Output the [X, Y] coordinate of the center of the cell containing the given text.  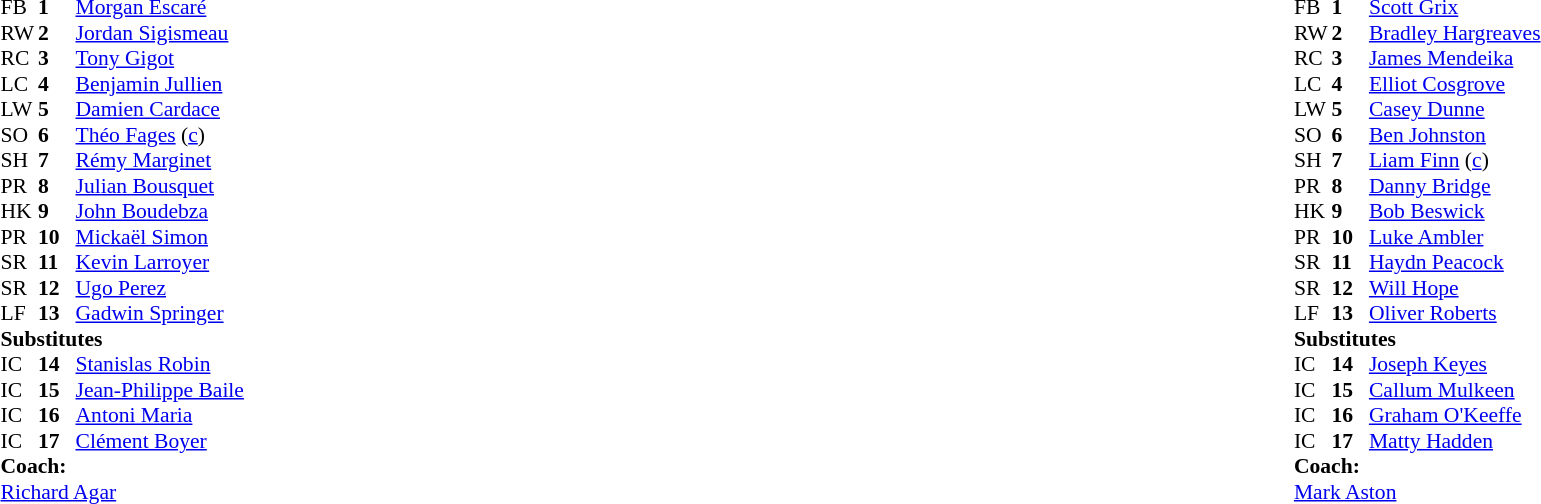
Oliver Roberts [1455, 313]
Graham O'Keeffe [1455, 415]
James Mendeika [1455, 59]
Callum Mulkeen [1455, 390]
Tony Gigot [160, 59]
Ben Johnston [1455, 135]
Will Hope [1455, 288]
Liam Finn (c) [1455, 161]
Elliot Cosgrove [1455, 84]
Ugo Perez [160, 288]
Jean-Philippe Baile [160, 390]
John Boudebza [160, 211]
Haydn Peacock [1455, 263]
Luke Ambler [1455, 237]
Stanislas Robin [160, 365]
Matty Hadden [1455, 441]
Rémy Marginet [160, 161]
Bob Beswick [1455, 211]
Damien Cardace [160, 109]
Danny Bridge [1455, 186]
Mickaël Simon [160, 237]
Kevin Larroyer [160, 263]
Casey Dunne [1455, 109]
Joseph Keyes [1455, 365]
Julian Bousquet [160, 186]
Théo Fages (c) [160, 135]
Antoni Maria [160, 415]
Bradley Hargreaves [1455, 33]
Benjamin Jullien [160, 84]
Gadwin Springer [160, 313]
Clément Boyer [160, 441]
Jordan Sigismeau [160, 33]
